Determine the (X, Y) coordinate at the center of the cell enclosing the given text.  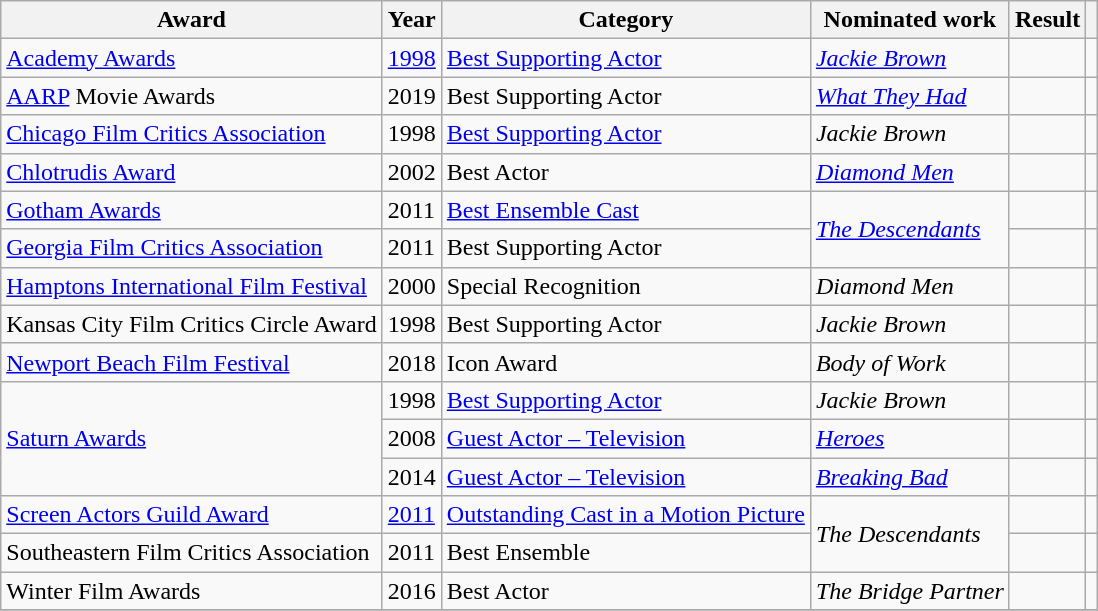
Award (192, 20)
2014 (412, 477)
Best Ensemble (626, 553)
Kansas City Film Critics Circle Award (192, 324)
2002 (412, 172)
Outstanding Cast in a Motion Picture (626, 515)
Chlotrudis Award (192, 172)
Hamptons International Film Festival (192, 286)
Result (1047, 20)
Best Ensemble Cast (626, 210)
Chicago Film Critics Association (192, 134)
Icon Award (626, 362)
AARP Movie Awards (192, 96)
Saturn Awards (192, 438)
The Bridge Partner (910, 591)
Nominated work (910, 20)
Year (412, 20)
What They Had (910, 96)
2016 (412, 591)
Category (626, 20)
Breaking Bad (910, 477)
Screen Actors Guild Award (192, 515)
2019 (412, 96)
2018 (412, 362)
Winter Film Awards (192, 591)
2000 (412, 286)
Southeastern Film Critics Association (192, 553)
Special Recognition (626, 286)
Body of Work (910, 362)
2008 (412, 438)
Newport Beach Film Festival (192, 362)
Academy Awards (192, 58)
Heroes (910, 438)
Georgia Film Critics Association (192, 248)
Gotham Awards (192, 210)
